Pinpoint the cell where the given text exists, returning its (x, y) midpoint coordinate. 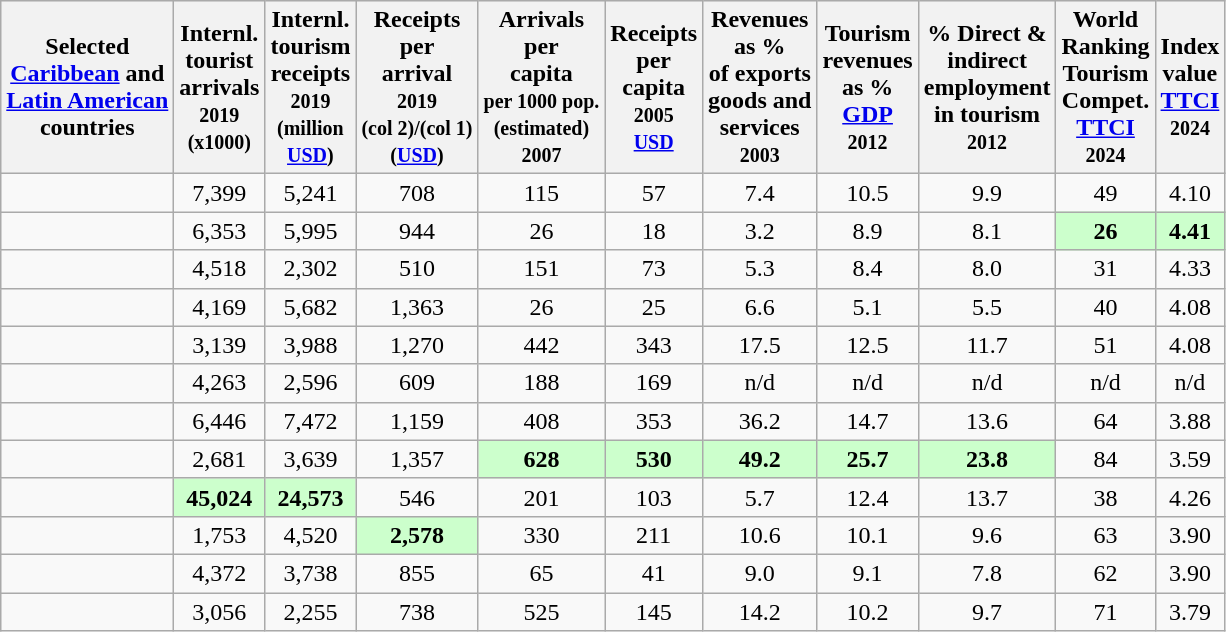
Internl. tourism receipts2019(millionUSD) (310, 88)
10.5 (868, 193)
12.5 (868, 345)
Revenues as % of exportsgoods andservices2003 (760, 88)
7,399 (220, 193)
188 (542, 383)
45,024 (220, 497)
38 (1106, 497)
169 (654, 383)
62 (1106, 573)
5,241 (310, 193)
4,169 (220, 307)
510 (417, 269)
7,472 (310, 421)
4.33 (1190, 269)
9.6 (987, 535)
145 (654, 611)
7.8 (987, 573)
7.4 (760, 193)
408 (542, 421)
9.7 (987, 611)
13.6 (987, 421)
609 (417, 383)
84 (1106, 459)
10.6 (760, 535)
64 (1106, 421)
525 (542, 611)
2,681 (220, 459)
6.6 (760, 307)
% Direct & indirectemploymentin tourism2012 (987, 88)
2,302 (310, 269)
353 (654, 421)
9.9 (987, 193)
3,639 (310, 459)
6,446 (220, 421)
23.8 (987, 459)
9.1 (868, 573)
5.3 (760, 269)
71 (1106, 611)
51 (1106, 345)
3,988 (310, 345)
855 (417, 573)
40 (1106, 307)
41 (654, 573)
10.1 (868, 535)
708 (417, 193)
1,270 (417, 345)
2,255 (310, 611)
3,738 (310, 573)
18 (654, 231)
8.1 (987, 231)
1,363 (417, 307)
343 (654, 345)
5.1 (868, 307)
2,578 (417, 535)
31 (1106, 269)
1,753 (220, 535)
4,520 (310, 535)
103 (654, 497)
4.26 (1190, 497)
9.0 (760, 573)
24,573 (310, 497)
3,056 (220, 611)
Indexvalue TTCI2024 (1190, 88)
4,518 (220, 269)
8.4 (868, 269)
Receipts per capita2005 USD (654, 88)
115 (542, 193)
49 (1106, 193)
36.2 (760, 421)
5,682 (310, 307)
442 (542, 345)
201 (542, 497)
65 (542, 573)
13.7 (987, 497)
Selected Caribbean andLatin American countries (88, 88)
63 (1106, 535)
3.88 (1190, 421)
2,596 (310, 383)
1,357 (417, 459)
4.41 (1190, 231)
Arrivalspercapitaper 1000 pop.(estimated)2007 (542, 88)
546 (417, 497)
17.5 (760, 345)
25 (654, 307)
14.2 (760, 611)
12.4 (868, 497)
Internl. touristarrivals2019 (x1000) (220, 88)
3,139 (220, 345)
151 (542, 269)
3.59 (1190, 459)
8.0 (987, 269)
14.7 (868, 421)
4.10 (1190, 193)
Tourismrevenues as % GDP 2012 (868, 88)
WorldRankingTourismCompet.TTCI2024 (1106, 88)
73 (654, 269)
5,995 (310, 231)
8.9 (868, 231)
4,372 (220, 573)
3.2 (760, 231)
25.7 (868, 459)
11.7 (987, 345)
5.5 (987, 307)
57 (654, 193)
530 (654, 459)
1,159 (417, 421)
4,263 (220, 383)
3.79 (1190, 611)
211 (654, 535)
10.2 (868, 611)
Receipts per arrival 2019(col 2)/(col 1)(USD) (417, 88)
628 (542, 459)
49.2 (760, 459)
5.7 (760, 497)
6,353 (220, 231)
944 (417, 231)
330 (542, 535)
738 (417, 611)
